From the cell containing the given text, extract its center point as [x, y] coordinate. 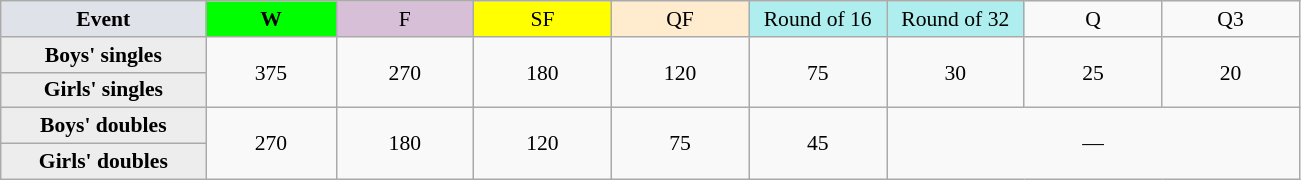
30 [955, 72]
Round of 32 [955, 19]
W [271, 19]
20 [1231, 72]
25 [1093, 72]
Q [1093, 19]
375 [271, 72]
Q3 [1231, 19]
45 [818, 144]
SF [543, 19]
— [1092, 144]
Girls' singles [104, 90]
Round of 16 [818, 19]
F [405, 19]
Boys' doubles [104, 126]
Girls' doubles [104, 162]
Boys' singles [104, 55]
QF [680, 19]
Event [104, 19]
